Identify which cell holds the provided text, then report its [X, Y] central coordinate. 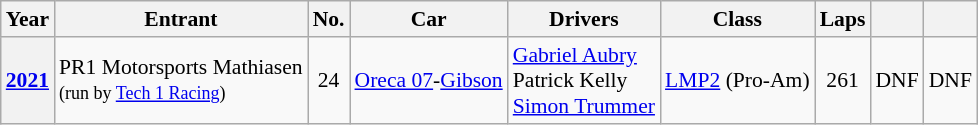
Laps [843, 19]
Class [738, 19]
Car [429, 19]
Gabriel Aubry Patrick Kelly Simon Trummer [584, 80]
2021 [28, 80]
Year [28, 19]
Entrant [181, 19]
261 [843, 80]
Drivers [584, 19]
LMP2 (Pro-Am) [738, 80]
24 [329, 80]
PR1 Motorsports Mathiasen(run by Tech 1 Racing) [181, 80]
Oreca 07-Gibson [429, 80]
No. [329, 19]
